Search for the cell housing the specified text and yield its (x, y) center coordinate. 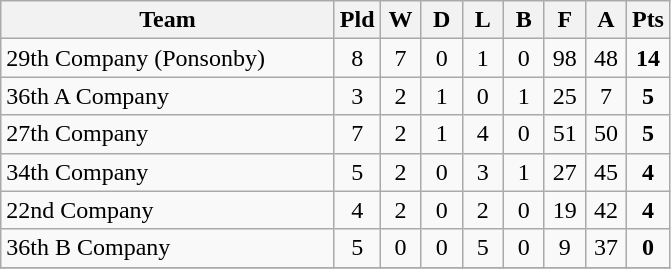
34th Company (168, 172)
45 (606, 172)
36th A Company (168, 96)
L (482, 20)
Pts (648, 20)
W (400, 20)
8 (357, 58)
27 (564, 172)
D (442, 20)
22nd Company (168, 210)
F (564, 20)
A (606, 20)
42 (606, 210)
9 (564, 248)
36th B Company (168, 248)
29th Company (Ponsonby) (168, 58)
19 (564, 210)
B (524, 20)
50 (606, 134)
48 (606, 58)
98 (564, 58)
37 (606, 248)
27th Company (168, 134)
Team (168, 20)
51 (564, 134)
25 (564, 96)
14 (648, 58)
Pld (357, 20)
